Extract the [X, Y] coordinate from the center of the cell holding the provided text.  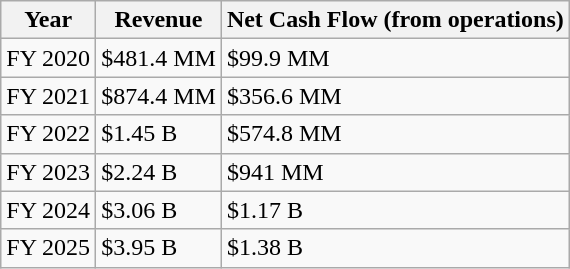
FY 2024 [48, 210]
$1.38 B [395, 248]
$3.06 B [159, 210]
Net Cash Flow (from operations) [395, 20]
$1.45 B [159, 134]
$3.95 B [159, 248]
Year [48, 20]
$481.4 MM [159, 58]
$1.17 B [395, 210]
$574.8 MM [395, 134]
$2.24 B [159, 172]
FY 2020 [48, 58]
FY 2025 [48, 248]
FY 2021 [48, 96]
Revenue [159, 20]
FY 2022 [48, 134]
$941 MM [395, 172]
FY 2023 [48, 172]
$874.4 MM [159, 96]
$356.6 MM [395, 96]
$99.9 MM [395, 58]
